For the text-containing cell, return its midpoint in (x, y) coordinate format. 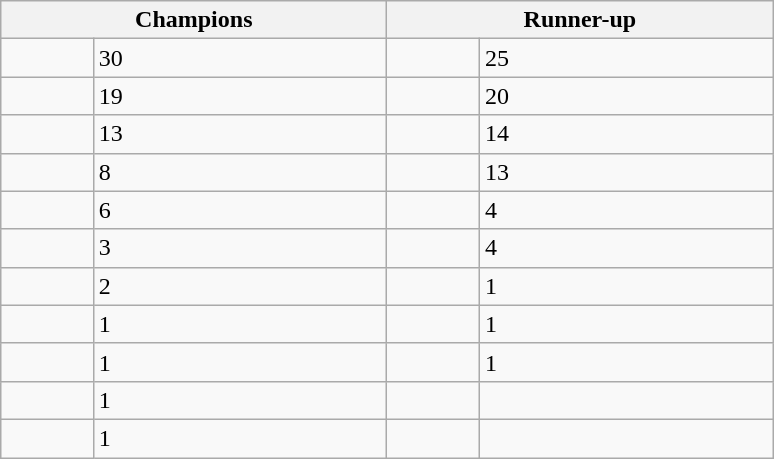
8 (240, 172)
14 (626, 134)
25 (626, 58)
20 (626, 96)
Champions (194, 20)
2 (240, 286)
Runner-up (580, 20)
30 (240, 58)
19 (240, 96)
6 (240, 210)
3 (240, 248)
